Identify which cell holds the provided text, then report its [x, y] central coordinate. 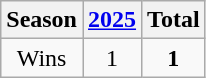
Season [42, 20]
Total [174, 20]
2025 [112, 20]
Wins [42, 58]
